Output the (X, Y) coordinate of the center of the cell containing the given text.  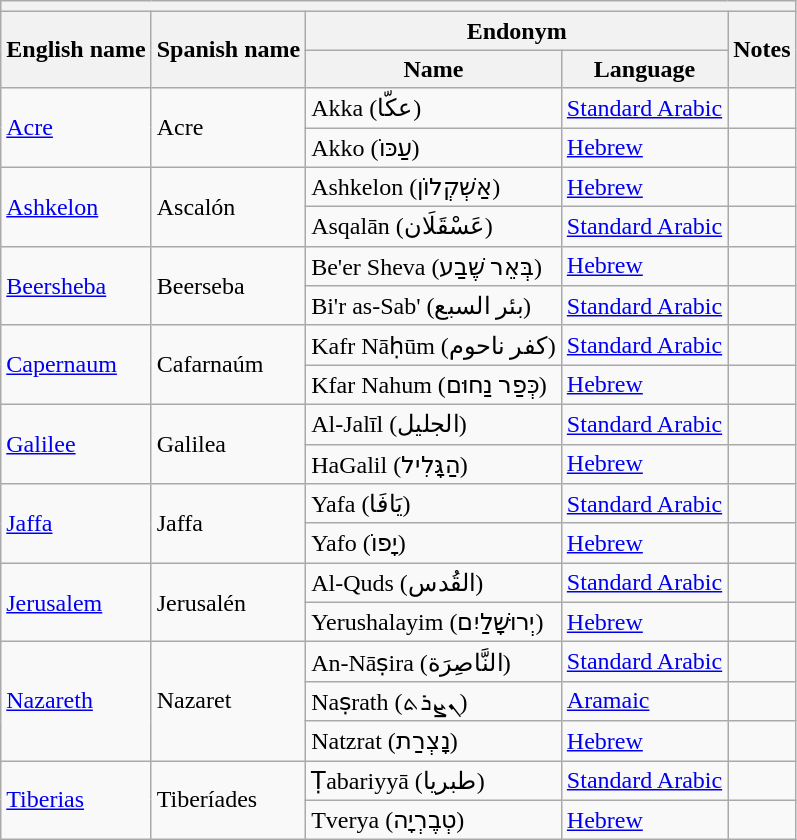
Notes (762, 50)
Al-Jalīl (الجليل) (434, 424)
Al-Quds (القُدس) (434, 583)
Tiberias (76, 800)
Beerseba (228, 286)
Beersheba (76, 286)
Galilea (228, 444)
Asqalān (عَسْقَلَان) (434, 227)
Cafarnaúm (228, 364)
An-Nāṣira (النَّاصِرَة‎) (434, 662)
Kfar Nahum (כְּפַר נַחוּם) (434, 385)
Akko (עַכּוֹ‎) (434, 148)
Akka (عكّا) (434, 108)
Nazareth (76, 702)
Ashkelon (אַשְׁקְלוֹן) (434, 187)
Natzrat (נָצְרַת) (434, 741)
Spanish name (228, 50)
Nazaret (228, 702)
Yerushalayim (יְרוּשָׁלַיִם) (434, 622)
Language (644, 69)
Galilee (76, 444)
HaGalil (הַגָּלִיל) (434, 464)
Name (434, 69)
Ascalón (228, 206)
Bi'r as-Sab' (بئر السبع) (434, 306)
Tiberíades (228, 800)
English name (76, 50)
Be'er Sheva (בְּאֵר שֶׁבַע) (434, 266)
Yafo (יָפוֹ‎) (434, 543)
Ṭabariyyā (طبريا) (434, 780)
Yafa (يَافَا) (434, 504)
Jerusalem (76, 602)
Naṣrath (ܢܨܪܬ) (434, 701)
Capernaum (76, 364)
Ashkelon (76, 206)
Endonym (517, 31)
Tverya (טְבֶרְיָה) (434, 820)
Aramaic (644, 701)
Kafr Nāḥūm (كفر ناحوم) (434, 345)
Jerusalén (228, 602)
